Search for the cell housing the specified text and yield its [x, y] center coordinate. 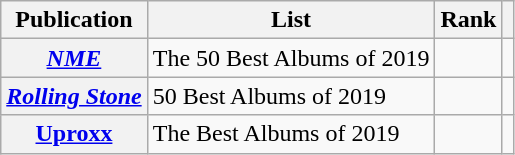
NME [74, 58]
The Best Albums of 2019 [291, 134]
Rank [468, 20]
The 50 Best Albums of 2019 [291, 58]
Uproxx [74, 134]
Publication [74, 20]
50 Best Albums of 2019 [291, 96]
Rolling Stone [74, 96]
List [291, 20]
